Provide the (X, Y) coordinate of the cell's center where the given text is located.  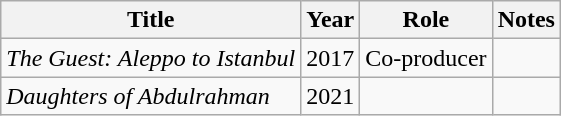
2017 (330, 58)
Daughters of Abdulrahman (151, 96)
Co-producer (426, 58)
Notes (526, 20)
Title (151, 20)
2021 (330, 96)
Year (330, 20)
Role (426, 20)
The Guest: Aleppo to Istanbul (151, 58)
